Capture the cell that displays the provided text and extract its (X, Y) central coordinate. 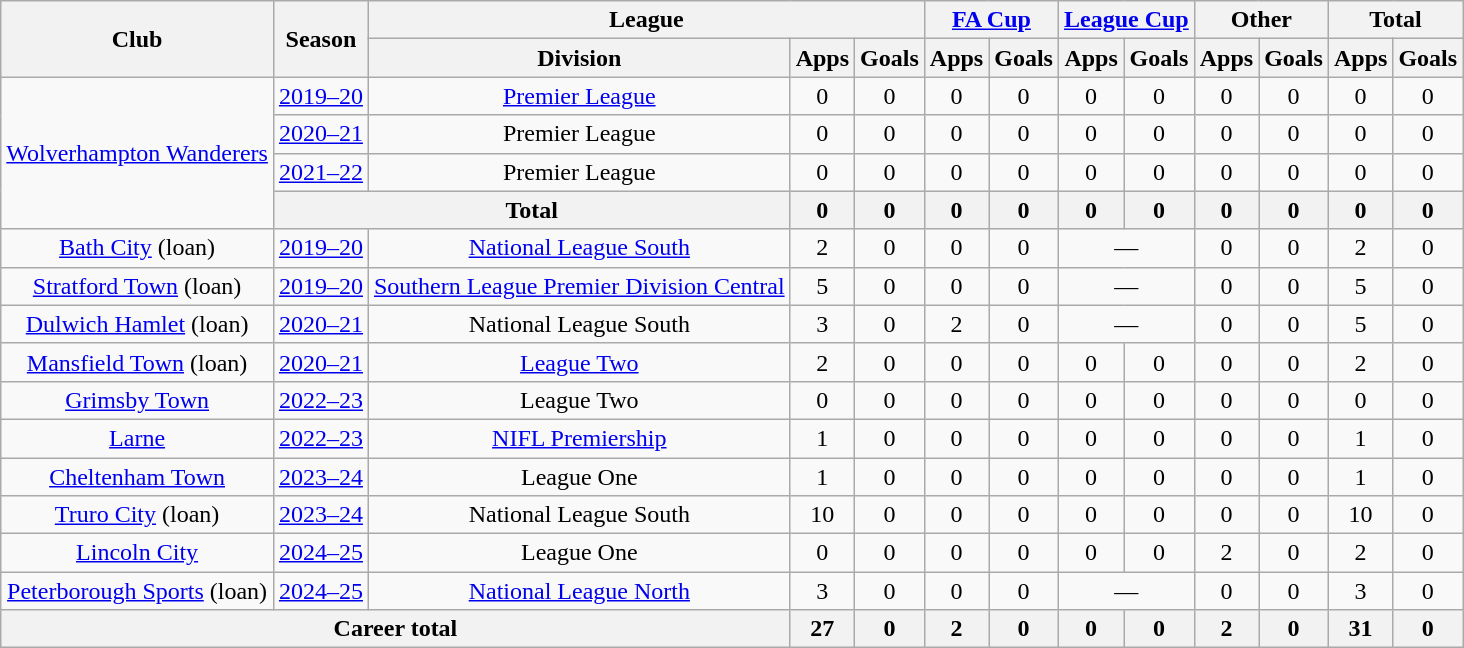
31 (1360, 629)
NIFL Premiership (579, 438)
Division (579, 58)
Grimsby Town (138, 400)
FA Cup (991, 20)
National League North (579, 591)
Career total (396, 629)
Other (1261, 20)
Mansfield Town (loan) (138, 362)
Cheltenham Town (138, 477)
2021–22 (320, 172)
Club (138, 39)
Southern League Premier Division Central (579, 286)
Lincoln City (138, 553)
Wolverhampton Wanderers (138, 153)
27 (822, 629)
Truro City (loan) (138, 515)
League Cup (1126, 20)
Larne (138, 438)
Dulwich Hamlet (loan) (138, 324)
Bath City (loan) (138, 248)
League (646, 20)
Stratford Town (loan) (138, 286)
Season (320, 39)
Peterborough Sports (loan) (138, 591)
